From the cell containing the given text, extract its center point as (x, y) coordinate. 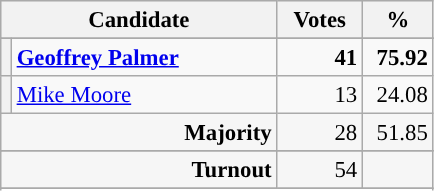
Candidate (139, 20)
24.08 (398, 95)
Mike Moore (144, 95)
Geoffrey Palmer (144, 58)
51.85 (398, 133)
28 (320, 133)
75.92 (398, 58)
41 (320, 58)
Turnout (139, 170)
Majority (139, 133)
13 (320, 95)
54 (320, 170)
% (398, 20)
Votes (320, 20)
